Find where the given text appears and provide that cell's center as (X, Y) coordinate. 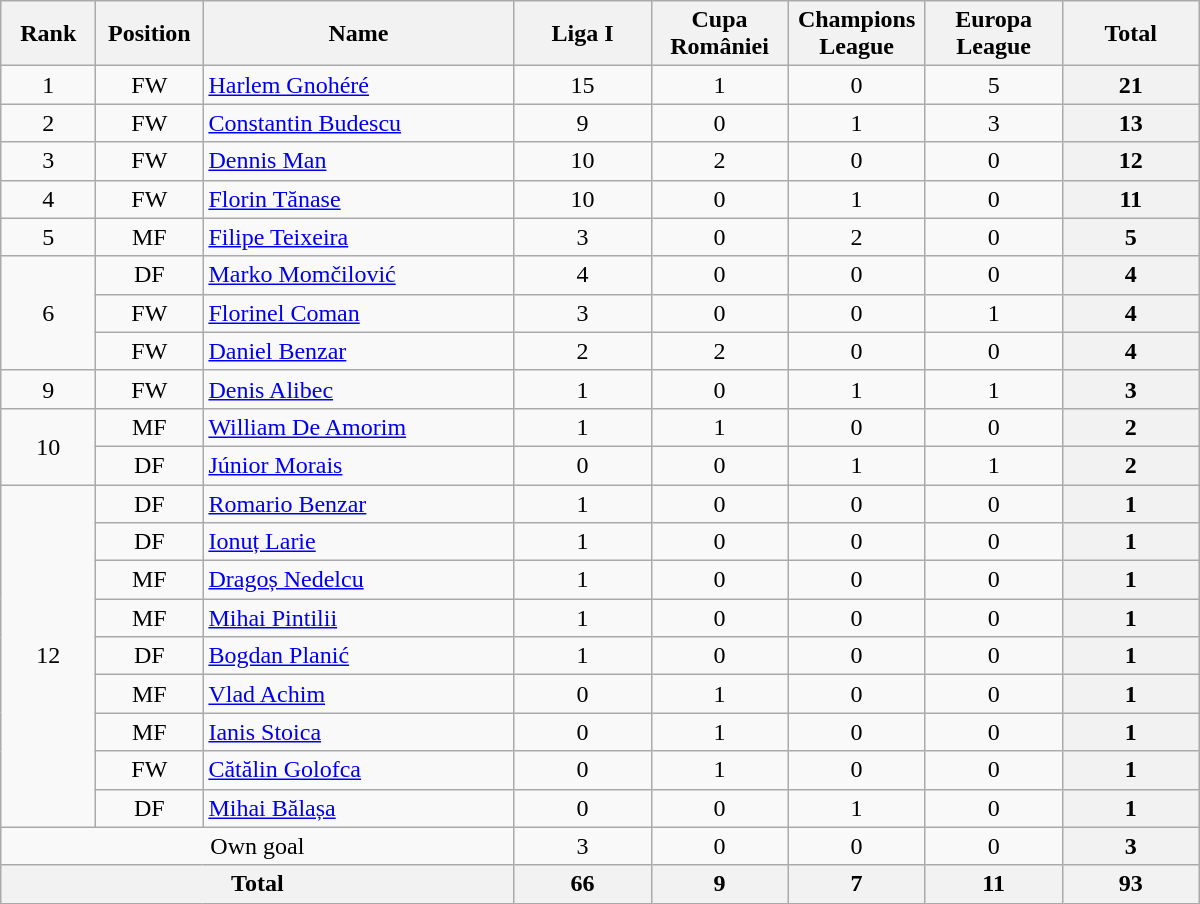
Europa League (994, 34)
Rank (48, 34)
Bogdan Planić (358, 656)
Daniel Benzar (358, 351)
Mihai Bălașa (358, 808)
13 (1130, 123)
66 (582, 884)
Vlad Achim (358, 694)
Marko Momčilović (358, 275)
Romario Benzar (358, 503)
Júnior Morais (358, 465)
Name (358, 34)
Own goal (258, 846)
15 (582, 85)
Harlem Gnohéré (358, 85)
Denis Alibec (358, 389)
Ionuț Larie (358, 542)
Cătălin Golofca (358, 770)
Constantin Budescu (358, 123)
Dragoș Nedelcu (358, 580)
7 (856, 884)
Florin Tănase (358, 199)
93 (1130, 884)
21 (1130, 85)
Cupa României (720, 34)
Mihai Pintilii (358, 618)
6 (48, 313)
Filipe Teixeira (358, 237)
Ianis Stoica (358, 732)
Liga I (582, 34)
Dennis Man (358, 161)
William De Amorim (358, 427)
Florinel Coman (358, 313)
Position (150, 34)
Champions League (856, 34)
